Determine the (x, y) coordinate at the center of the cell enclosing the given text.  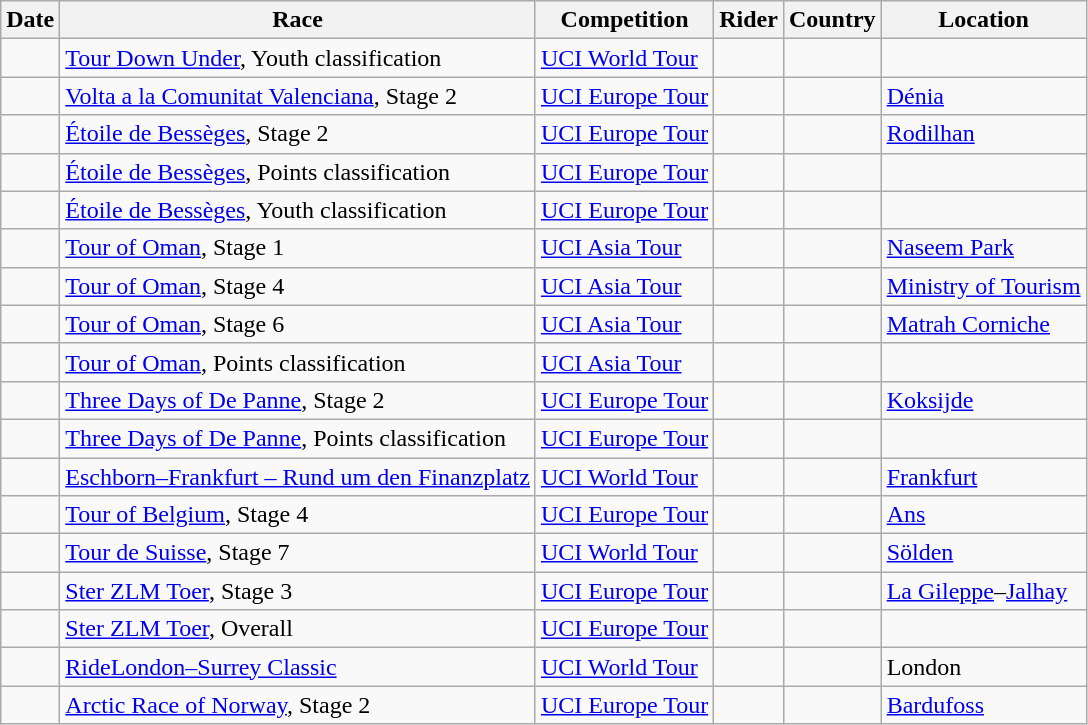
Dénia (984, 96)
Tour Down Under, Youth classification (298, 58)
Rider (749, 20)
Three Days of De Panne, Stage 2 (298, 400)
Ans (984, 515)
Country (832, 20)
Volta a la Comunitat Valenciana, Stage 2 (298, 96)
Three Days of De Panne, Points classification (298, 438)
La Gileppe–Jalhay (984, 591)
Étoile de Bessèges, Points classification (298, 172)
Bardufoss (984, 705)
Sölden (984, 553)
Arctic Race of Norway, Stage 2 (298, 705)
Race (298, 20)
Koksijde (984, 400)
Location (984, 20)
Frankfurt (984, 477)
Étoile de Bessèges, Stage 2 (298, 134)
Date (30, 20)
Eschborn–Frankfurt – Rund um den Finanzplatz (298, 477)
Matrah Corniche (984, 324)
Tour of Belgium, Stage 4 (298, 515)
Tour of Oman, Stage 1 (298, 248)
Ster ZLM Toer, Overall (298, 629)
Tour of Oman, Stage 6 (298, 324)
Naseem Park (984, 248)
Tour of Oman, Points classification (298, 362)
RideLondon–Surrey Classic (298, 667)
Ster ZLM Toer, Stage 3 (298, 591)
Competition (624, 20)
Tour de Suisse, Stage 7 (298, 553)
Rodilhan (984, 134)
Tour of Oman, Stage 4 (298, 286)
Étoile de Bessèges, Youth classification (298, 210)
London (984, 667)
Ministry of Tourism (984, 286)
